Pinpoint the cell where the given text exists, returning its [x, y] midpoint coordinate. 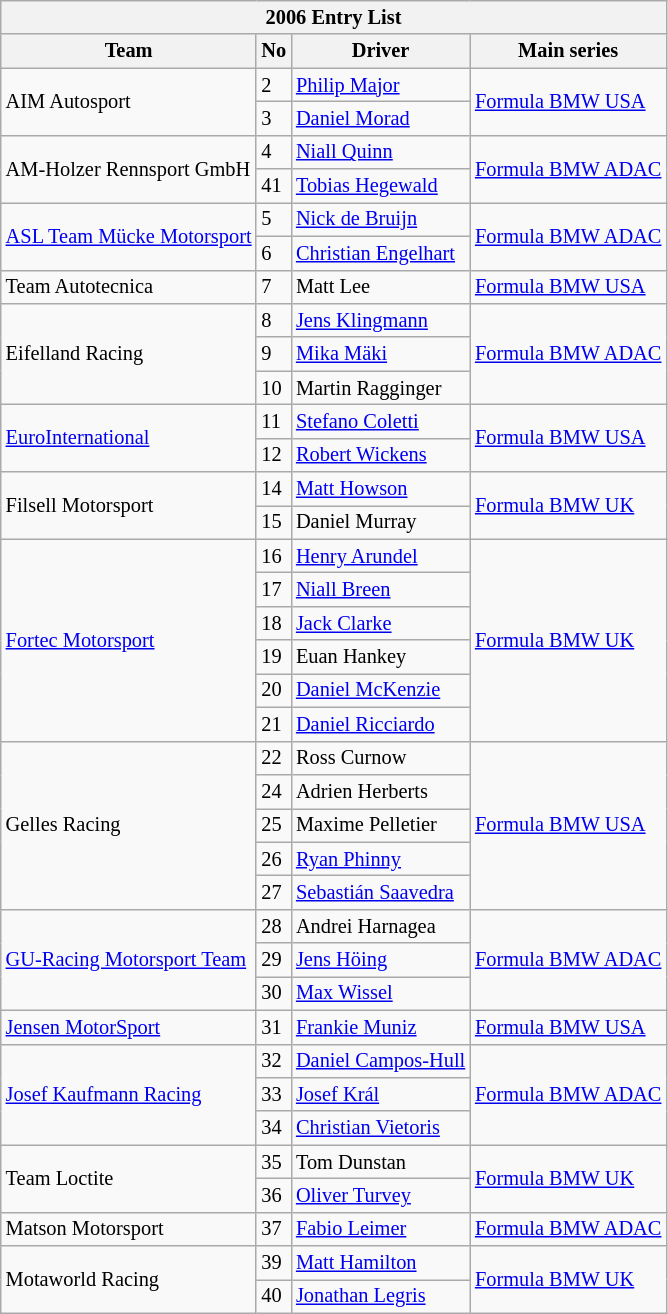
6 [274, 253]
16 [274, 556]
37 [274, 1229]
Adrien Herberts [380, 791]
Daniel Campos-Hull [380, 1061]
41 [274, 186]
No [274, 51]
Team Autotecnica [129, 287]
Christian Engelhart [380, 253]
Maxime Pelletier [380, 825]
Daniel Ricciardo [380, 724]
4 [274, 152]
Gelles Racing [129, 825]
Ross Curnow [380, 758]
Tom Dunstan [380, 1162]
Mika Mäki [380, 354]
Daniel Morad [380, 118]
Filsell Motorsport [129, 506]
Oliver Turvey [380, 1195]
Tobias Hegewald [380, 186]
31 [274, 1027]
9 [274, 354]
Fabio Leimer [380, 1229]
Niall Quinn [380, 152]
Henry Arundel [380, 556]
Matson Motorsport [129, 1229]
21 [274, 724]
EuroInternational [129, 438]
Team [129, 51]
8 [274, 320]
18 [274, 623]
11 [274, 421]
Matt Lee [380, 287]
Jens Höing [380, 960]
Frankie Muniz [380, 1027]
10 [274, 388]
Jens Klingmann [380, 320]
15 [274, 522]
39 [274, 1263]
Josef Kaufmann Racing [129, 1094]
24 [274, 791]
Motaworld Racing [129, 1280]
Andrei Harnagea [380, 926]
Christian Vietoris [380, 1128]
Matt Howson [380, 489]
34 [274, 1128]
Daniel McKenzie [380, 690]
Philip Major [380, 85]
7 [274, 287]
25 [274, 825]
Sebastián Saavedra [380, 892]
Ryan Phinny [380, 859]
30 [274, 993]
Fortec Motorsport [129, 640]
Max Wissel [380, 993]
AIM Autosport [129, 102]
Main series [568, 51]
Matt Hamilton [380, 1263]
2006 Entry List [334, 17]
12 [274, 455]
17 [274, 589]
Jack Clarke [380, 623]
33 [274, 1094]
AM-Holzer Rennsport GmbH [129, 168]
Martin Ragginger [380, 388]
32 [274, 1061]
26 [274, 859]
40 [274, 1296]
Robert Wickens [380, 455]
20 [274, 690]
27 [274, 892]
Euan Hankey [380, 657]
Team Loctite [129, 1178]
29 [274, 960]
3 [274, 118]
ASL Team Mücke Motorsport [129, 236]
Stefano Coletti [380, 421]
Josef Král [380, 1094]
Nick de Bruijn [380, 219]
22 [274, 758]
5 [274, 219]
Driver [380, 51]
28 [274, 926]
GU-Racing Motorsport Team [129, 960]
Niall Breen [380, 589]
19 [274, 657]
35 [274, 1162]
14 [274, 489]
Jensen MotorSport [129, 1027]
Jonathan Legris [380, 1296]
2 [274, 85]
Eifelland Racing [129, 354]
Daniel Murray [380, 522]
36 [274, 1195]
